Identify which cell holds the provided text, then report its (X, Y) central coordinate. 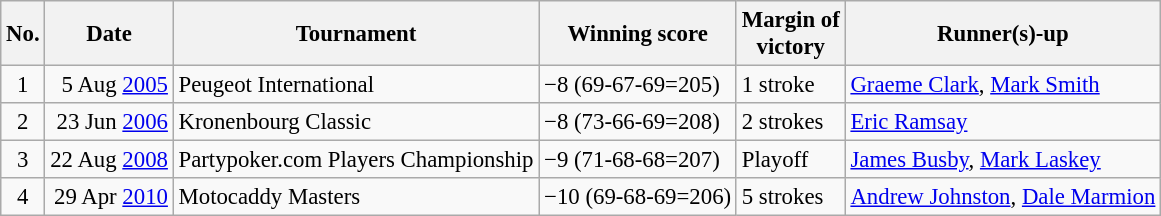
5 strokes (790, 197)
−8 (69-67-69=205) (638, 85)
2 strokes (790, 122)
No. (23, 34)
23 Jun 2006 (109, 122)
James Busby, Mark Laskey (1003, 160)
29 Apr 2010 (109, 197)
3 (23, 160)
2 (23, 122)
1 (23, 85)
5 Aug 2005 (109, 85)
4 (23, 197)
Partypoker.com Players Championship (356, 160)
−8 (73-66-69=208) (638, 122)
Kronenbourg Classic (356, 122)
Graeme Clark, Mark Smith (1003, 85)
Margin ofvictory (790, 34)
Eric Ramsay (1003, 122)
Tournament (356, 34)
Motocaddy Masters (356, 197)
Winning score (638, 34)
−9 (71-68-68=207) (638, 160)
Peugeot International (356, 85)
−10 (69-68-69=206) (638, 197)
1 stroke (790, 85)
Date (109, 34)
Runner(s)-up (1003, 34)
Andrew Johnston, Dale Marmion (1003, 197)
Playoff (790, 160)
22 Aug 2008 (109, 160)
